Capture the cell that displays the provided text and extract its [x, y] central coordinate. 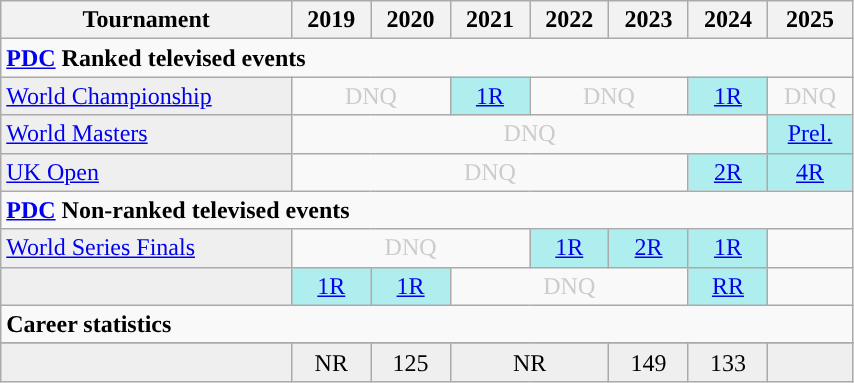
133 [728, 362]
Prel. [810, 134]
Tournament [146, 20]
World Masters [146, 134]
2024 [728, 20]
PDC Ranked televised events [427, 58]
UK Open [146, 172]
World Championship [146, 96]
149 [648, 362]
World Series Finals [146, 248]
PDC Non-ranked televised events [427, 210]
2019 [332, 20]
2022 [570, 20]
2021 [490, 20]
4R [810, 172]
125 [410, 362]
2020 [410, 20]
2025 [810, 20]
RR [728, 286]
2023 [648, 20]
Career statistics [427, 324]
